Determine the (X, Y) coordinate at the center of the cell enclosing the given text.  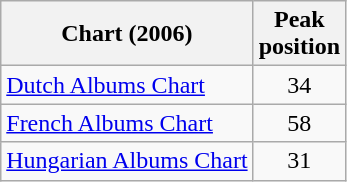
Hungarian Albums Chart (127, 161)
34 (299, 85)
Dutch Albums Chart (127, 85)
31 (299, 161)
58 (299, 123)
French Albums Chart (127, 123)
Peakposition (299, 34)
Chart (2006) (127, 34)
